Identify which cell holds the provided text, then report its (x, y) central coordinate. 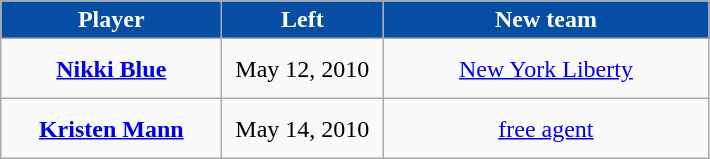
Player (112, 20)
free agent (546, 129)
Nikki Blue (112, 69)
May 14, 2010 (302, 129)
New York Liberty (546, 69)
New team (546, 20)
May 12, 2010 (302, 69)
Kristen Mann (112, 129)
Left (302, 20)
